Extract the [x, y] coordinate from the center of the cell holding the provided text.  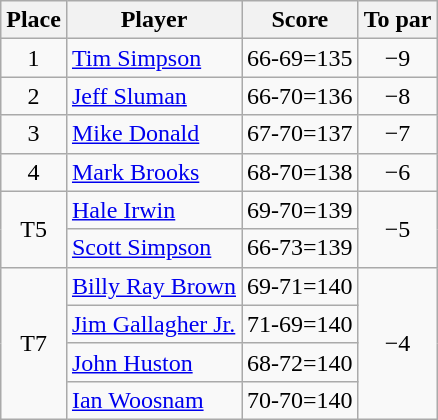
4 [34, 172]
Player [154, 20]
John Huston [154, 362]
3 [34, 134]
2 [34, 96]
Hale Irwin [154, 210]
70-70=140 [300, 400]
T7 [34, 343]
Ian Woosnam [154, 400]
Score [300, 20]
68-72=140 [300, 362]
Mike Donald [154, 134]
T5 [34, 229]
−5 [398, 229]
−4 [398, 343]
Tim Simpson [154, 58]
68-70=138 [300, 172]
66-70=136 [300, 96]
−8 [398, 96]
−7 [398, 134]
67-70=137 [300, 134]
Scott Simpson [154, 248]
66-69=135 [300, 58]
Place [34, 20]
Jeff Sluman [154, 96]
1 [34, 58]
66-73=139 [300, 248]
To par [398, 20]
Billy Ray Brown [154, 286]
69-70=139 [300, 210]
Jim Gallagher Jr. [154, 324]
69-71=140 [300, 286]
Mark Brooks [154, 172]
−6 [398, 172]
71-69=140 [300, 324]
−9 [398, 58]
